Scan for the cell matching the given text and deliver its (X, Y) coordinate at center. 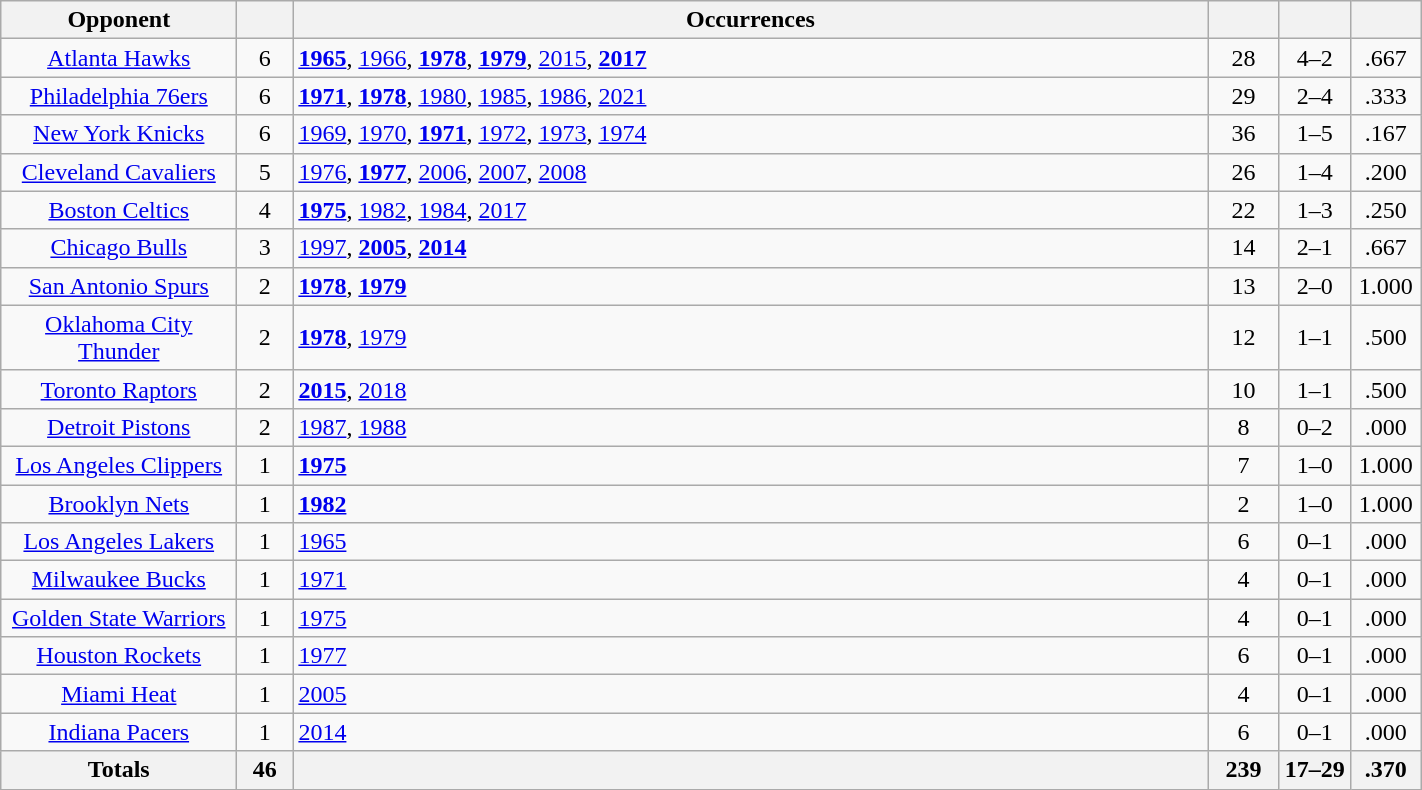
22 (1244, 210)
Los Angeles Clippers (119, 465)
2–0 (1314, 286)
Oklahoma City Thunder (119, 338)
1976, 1977, 2006, 2007, 2008 (750, 172)
1–5 (1314, 134)
.167 (1386, 134)
7 (1244, 465)
4–2 (1314, 58)
.333 (1386, 96)
14 (1244, 248)
San Antonio Spurs (119, 286)
2014 (750, 732)
0–2 (1314, 427)
.370 (1386, 770)
Los Angeles Lakers (119, 542)
36 (1244, 134)
46 (265, 770)
.200 (1386, 172)
New York Knicks (119, 134)
Chicago Bulls (119, 248)
239 (1244, 770)
28 (1244, 58)
1982 (750, 503)
1969, 1970, 1971, 1972, 1973, 1974 (750, 134)
2–1 (1314, 248)
Brooklyn Nets (119, 503)
Boston Celtics (119, 210)
1987, 1988 (750, 427)
Milwaukee Bucks (119, 580)
3 (265, 248)
1977 (750, 656)
Occurrences (750, 20)
29 (1244, 96)
1965, 1966, 1978, 1979, 2015, 2017 (750, 58)
Opponent (119, 20)
1–4 (1314, 172)
13 (1244, 286)
5 (265, 172)
2–4 (1314, 96)
Detroit Pistons (119, 427)
Golden State Warriors (119, 618)
Philadelphia 76ers (119, 96)
Atlanta Hawks (119, 58)
1997, 2005, 2014 (750, 248)
1–3 (1314, 210)
1975, 1982, 1984, 2017 (750, 210)
10 (1244, 389)
8 (1244, 427)
Houston Rockets (119, 656)
Totals (119, 770)
17–29 (1314, 770)
1965 (750, 542)
1971 (750, 580)
12 (1244, 338)
Cleveland Cavaliers (119, 172)
Toronto Raptors (119, 389)
.250 (1386, 210)
Indiana Pacers (119, 732)
1971, 1978, 1980, 1985, 1986, 2021 (750, 96)
2005 (750, 694)
26 (1244, 172)
2015, 2018 (750, 389)
Miami Heat (119, 694)
